Locate the cell with the specified text and output its (X, Y) center coordinate. 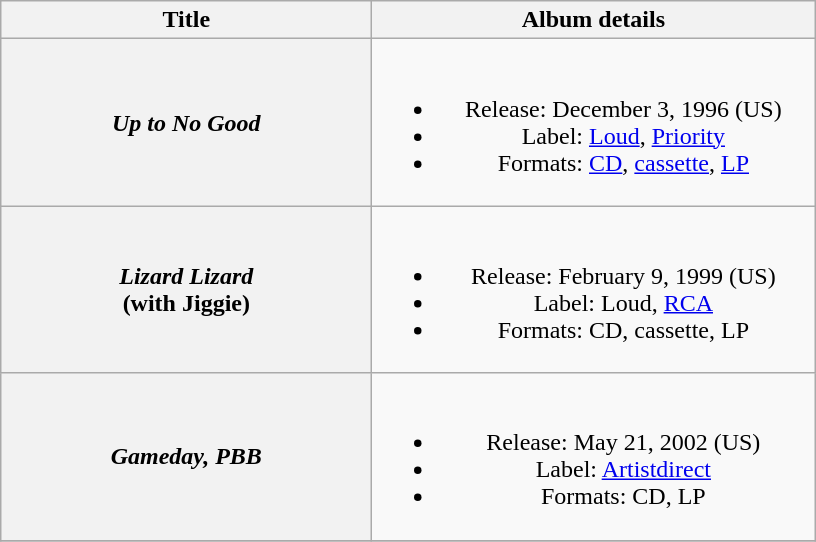
Release: February 9, 1999 (US)Label: Loud, RCAFormats: CD, cassette, LP (594, 290)
Release: May 21, 2002 (US)Label: ArtistdirectFormats: CD, LP (594, 456)
Album details (594, 20)
Title (186, 20)
Up to No Good (186, 122)
Lizard Lizard(with Jiggie) (186, 290)
Gameday, PBB (186, 456)
Release: December 3, 1996 (US)Label: Loud, PriorityFormats: CD, cassette, LP (594, 122)
